Capture the cell that displays the provided text and extract its (x, y) central coordinate. 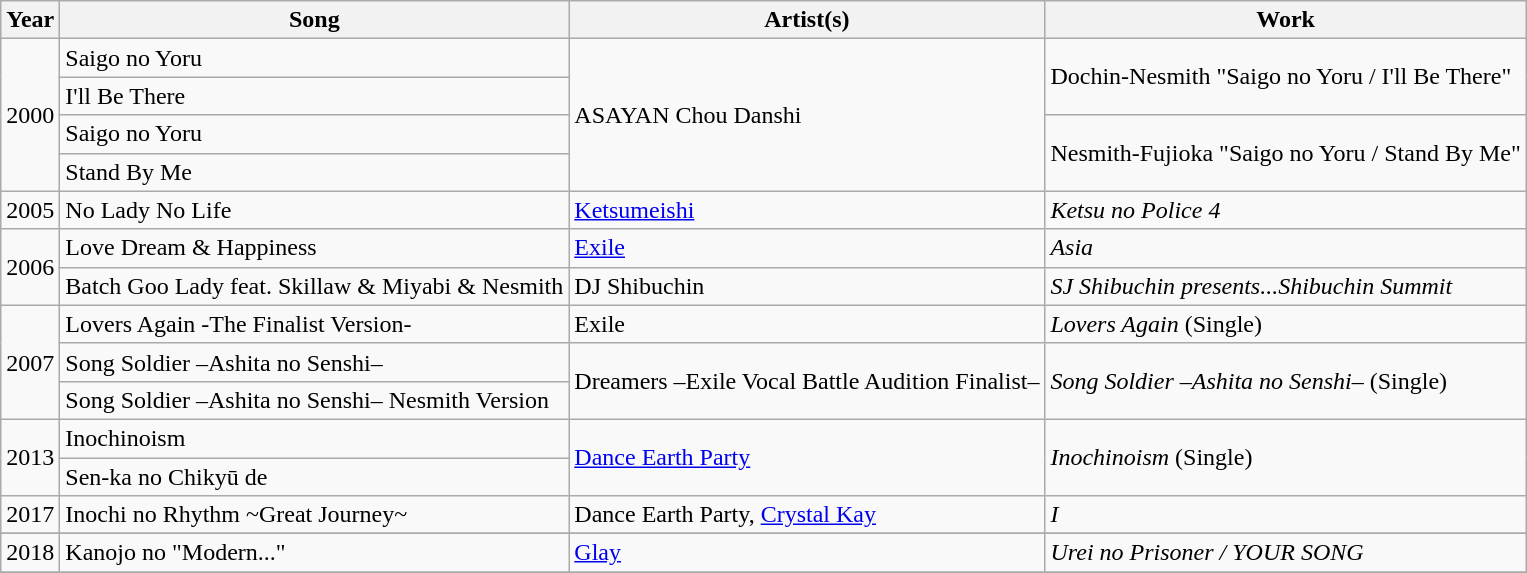
Sen-ka no Chikyū de (314, 477)
Dochin-Nesmith "Saigo no Yoru / I'll Be There" (1286, 77)
Batch Goo Lady feat. Skillaw & Miyabi & Nesmith (314, 286)
2000 (30, 115)
Love Dream & Happiness (314, 248)
ASAYAN Chou Danshi (807, 115)
DJ Shibuchin (807, 286)
I'll Be There (314, 96)
No Lady No Life (314, 210)
Inochi no Rhythm ~Great Journey~ (314, 515)
I (1286, 515)
Dreamers –Exile Vocal Battle Audition Finalist– (807, 381)
Urei no Prisoner / YOUR SONG (1286, 553)
Song (314, 20)
2007 (30, 362)
Kanojo no "Modern..." (314, 553)
Dance Earth Party, Crystal Kay (807, 515)
Dance Earth Party (807, 457)
2017 (30, 515)
Song Soldier –Ashita no Senshi– (314, 362)
Stand By Me (314, 172)
Artist(s) (807, 20)
Work (1286, 20)
Ketsu no Police 4 (1286, 210)
Lovers Again (Single) (1286, 324)
Ketsumeishi (807, 210)
Year (30, 20)
Inochinoism (314, 438)
Lovers Again -The Finalist Version- (314, 324)
Song Soldier –Ashita no Senshi– Nesmith Version (314, 400)
2005 (30, 210)
2018 (30, 553)
2006 (30, 267)
Glay (807, 553)
Inochinoism (Single) (1286, 457)
SJ Shibuchin presents...Shibuchin Summit (1286, 286)
Song Soldier –Ashita no Senshi– (Single) (1286, 381)
2013 (30, 457)
Nesmith-Fujioka "Saigo no Yoru / Stand By Me" (1286, 153)
Asia (1286, 248)
